From the cell containing the given text, extract its center point as [X, Y] coordinate. 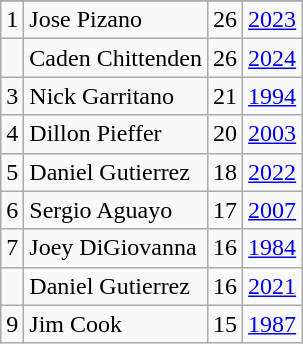
Dillon Pieffer [116, 134]
Nick Garritano [116, 96]
17 [226, 210]
Joey DiGiovanna [116, 248]
2007 [272, 210]
Sergio Aguayo [116, 210]
20 [226, 134]
5 [12, 172]
7 [12, 248]
2024 [272, 58]
6 [12, 210]
1987 [272, 324]
2023 [272, 20]
3 [12, 96]
2021 [272, 286]
15 [226, 324]
1984 [272, 248]
1 [12, 20]
Jose Pizano [116, 20]
Jim Cook [116, 324]
2003 [272, 134]
2022 [272, 172]
Caden Chittenden [116, 58]
21 [226, 96]
18 [226, 172]
1994 [272, 96]
4 [12, 134]
9 [12, 324]
